Capture the cell that displays the provided text and extract its (x, y) central coordinate. 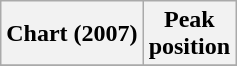
Chart (2007) (72, 34)
Peakposition (189, 34)
